Determine the (X, Y) coordinate at the center of the cell enclosing the given text.  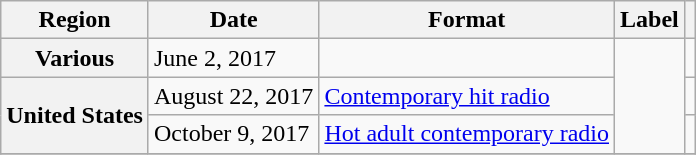
Format (467, 20)
United States (75, 115)
June 2, 2017 (233, 58)
Various (75, 58)
Date (233, 20)
Region (75, 20)
Contemporary hit radio (467, 96)
Hot adult contemporary radio (467, 134)
August 22, 2017 (233, 96)
October 9, 2017 (233, 134)
Label (650, 20)
